Return the [X, Y] coordinate for the center point of the cell that contains the specified text.  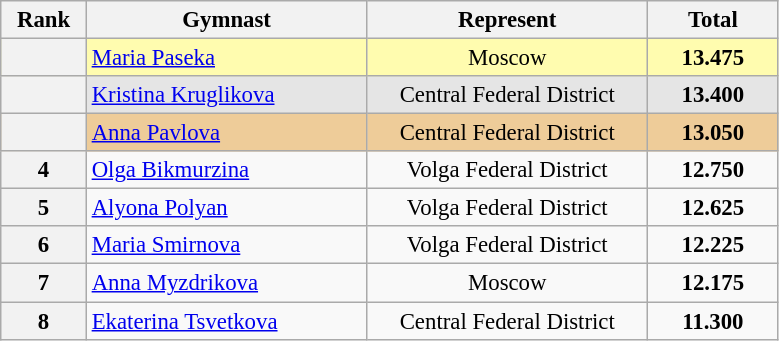
12.750 [714, 170]
7 [44, 283]
Total [714, 20]
12.225 [714, 245]
Kristina Kruglikova [226, 95]
Anna Myzdrikova [226, 283]
11.300 [714, 321]
Maria Paseka [226, 58]
Ekaterina Tsvetkova [226, 321]
13.400 [714, 95]
4 [44, 170]
Maria Smirnova [226, 245]
Represent [508, 20]
Olga Bikmurzina [226, 170]
Rank [44, 20]
12.175 [714, 283]
6 [44, 245]
5 [44, 208]
13.050 [714, 133]
13.475 [714, 58]
8 [44, 321]
12.625 [714, 208]
Anna Pavlova [226, 133]
Gymnast [226, 20]
Alyona Polyan [226, 208]
